Output the (X, Y) coordinate of the center of the cell containing the given text.  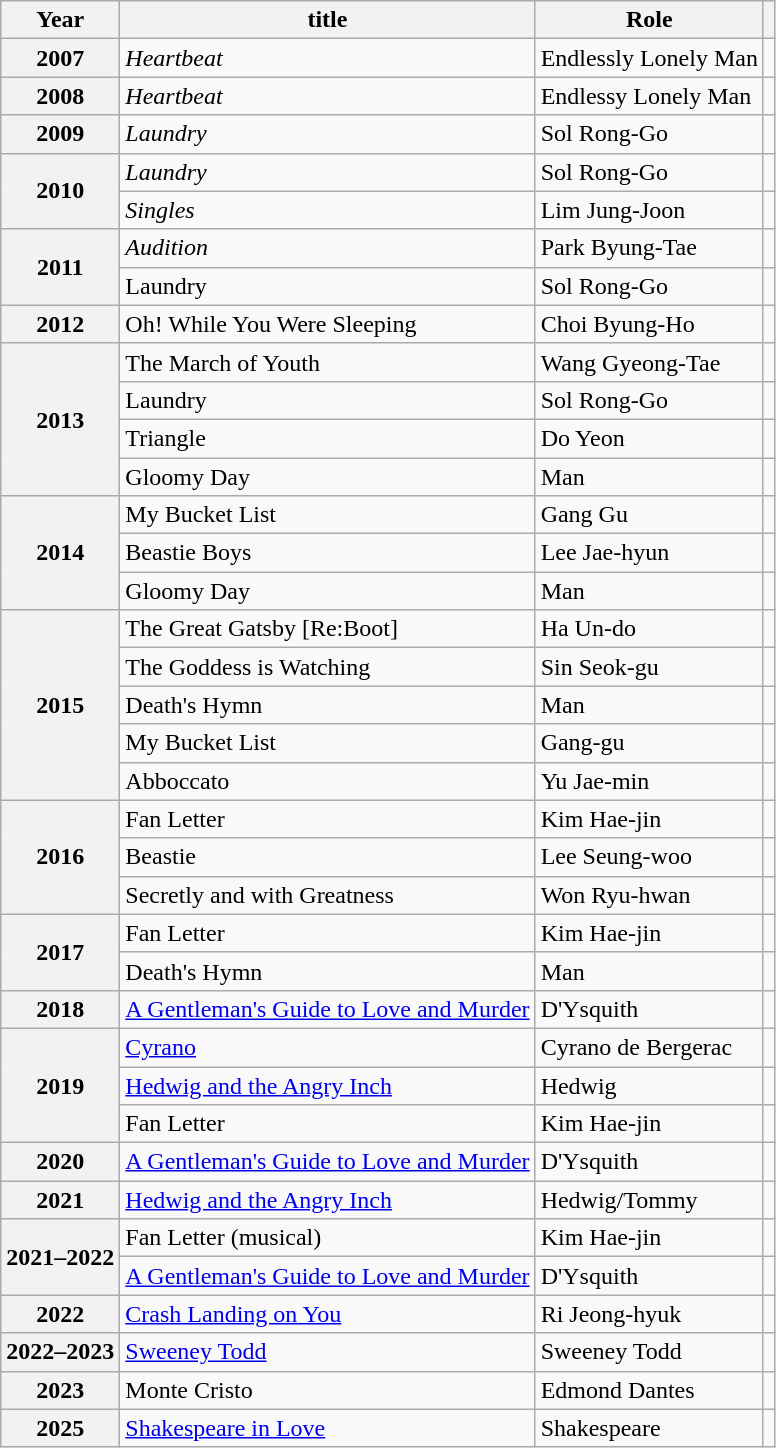
2010 (60, 191)
Year (60, 20)
2021 (60, 1200)
2017 (60, 952)
2008 (60, 96)
Won Ryu-hwan (649, 895)
2007 (60, 58)
Do Yeon (649, 438)
Gang Gu (649, 515)
2016 (60, 857)
2023 (60, 1390)
Lee Seung-woo (649, 857)
Endlessly Lonely Man (649, 58)
Fan Letter (musical) (328, 1238)
2020 (60, 1162)
Hedwig/Tommy (649, 1200)
The Goddess is Watching (328, 667)
Singles (328, 210)
Shakespeare (649, 1428)
Audition (328, 248)
Monte Cristo (328, 1390)
Triangle (328, 438)
title (328, 20)
2009 (60, 134)
Yu Jae-min (649, 781)
2025 (60, 1428)
2012 (60, 324)
Hedwig (649, 1085)
Secretly and with Greatness (328, 895)
Sin Seok-gu (649, 667)
Shakespeare in Love (328, 1428)
The March of Youth (328, 362)
Gang-gu (649, 743)
Park Byung-Tae (649, 248)
Lee Jae-hyun (649, 553)
2013 (60, 419)
Edmond Dantes (649, 1390)
Choi Byung-Ho (649, 324)
Lim Jung-Joon (649, 210)
Beastie Boys (328, 553)
Cyrano (328, 1047)
Ri Jeong-hyuk (649, 1314)
Role (649, 20)
Beastie (328, 857)
Wang Gyeong-Tae (649, 362)
2022 (60, 1314)
Abboccato (328, 781)
Oh! While You Were Sleeping (328, 324)
Crash Landing on You (328, 1314)
2021–2022 (60, 1257)
2019 (60, 1085)
Endlessy Lonely Man (649, 96)
2018 (60, 1009)
2015 (60, 705)
2014 (60, 553)
Ha Un-do (649, 629)
2022–2023 (60, 1352)
2011 (60, 267)
Cyrano de Bergerac (649, 1047)
The Great Gatsby [Re:Boot] (328, 629)
